Pinpoint the cell where the given text exists, returning its [X, Y] midpoint coordinate. 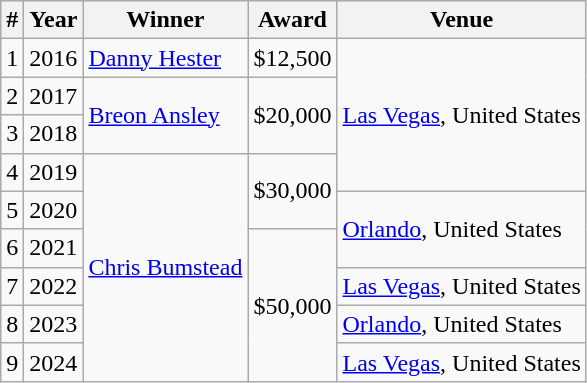
Chris Bumstead [166, 267]
8 [12, 324]
$12,500 [292, 58]
$50,000 [292, 305]
2022 [54, 286]
Winner [166, 20]
6 [12, 248]
2017 [54, 96]
Award [292, 20]
1 [12, 58]
2021 [54, 248]
2016 [54, 58]
2020 [54, 210]
2019 [54, 172]
7 [12, 286]
9 [12, 362]
Venue [462, 20]
Breon Ansley [166, 115]
Danny Hester [166, 58]
5 [12, 210]
$30,000 [292, 191]
# [12, 20]
$20,000 [292, 115]
3 [12, 134]
2018 [54, 134]
4 [12, 172]
Year [54, 20]
2024 [54, 362]
2023 [54, 324]
2 [12, 96]
